Identify which cell holds the provided text, then report its (x, y) central coordinate. 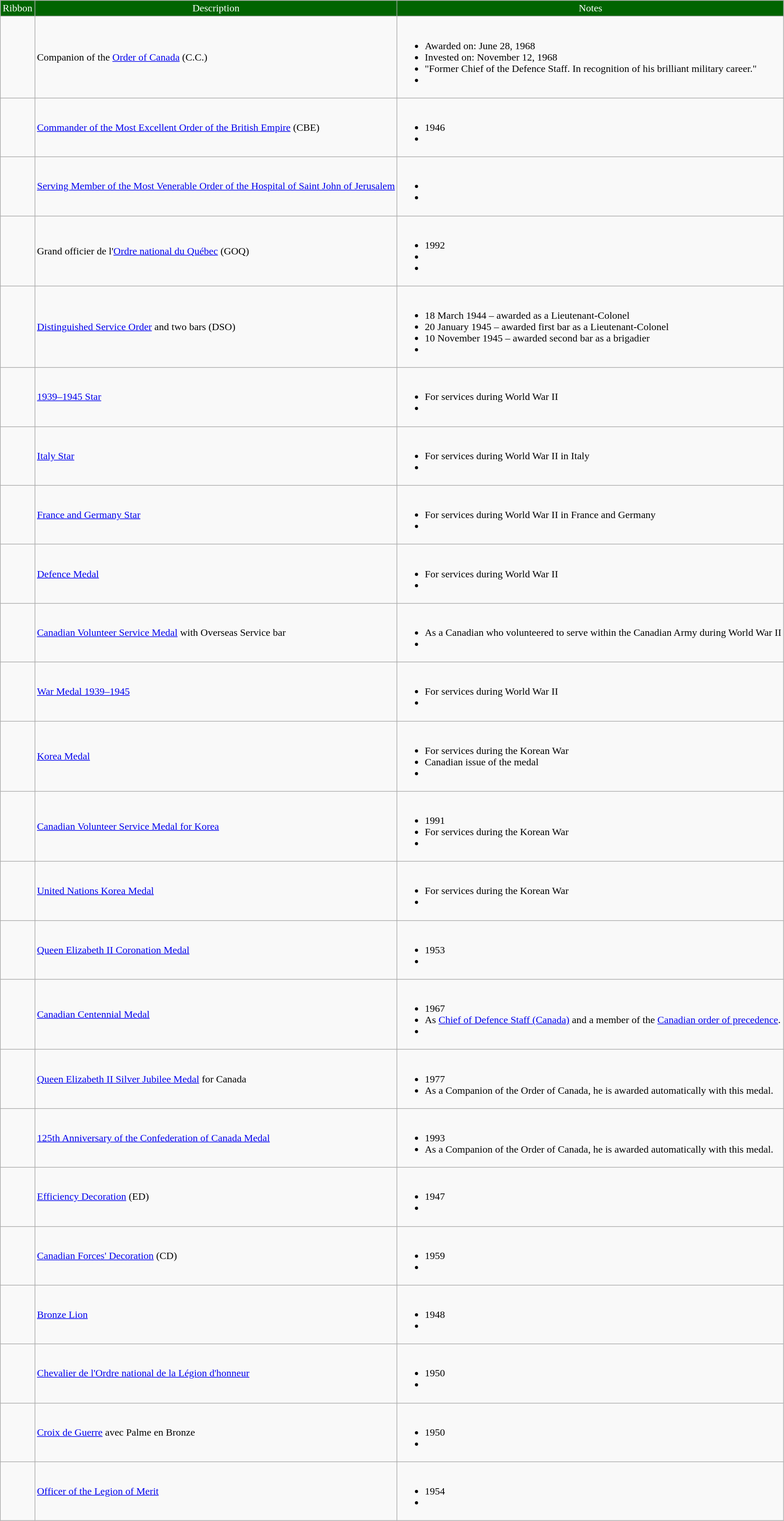
Awarded on: June 28, 1968Invested on: November 12, 1968"Former Chief of the Defence Staff. In recognition of his brilliant military career." (590, 57)
1959 (590, 1256)
Croix de Guerre avec Palme en Bronze (216, 1432)
1992 (590, 251)
1991For services during the Korean War (590, 827)
1993As a Companion of the Order of Canada, he is awarded automatically with this medal. (590, 1138)
Queen Elizabeth II Silver Jubilee Medal for Canada (216, 1079)
For services during World War II in Italy (590, 456)
Canadian Forces' Decoration (CD) (216, 1256)
Distinguished Service Order and two bars (DSO) (216, 327)
Canadian Volunteer Service Medal for Korea (216, 827)
Defence Medal (216, 574)
Italy Star (216, 456)
For services during the Korean War (590, 891)
As a Canadian who volunteered to serve within the Canadian Army during World War II (590, 632)
1948 (590, 1315)
1954 (590, 1491)
Efficiency Decoration (ED) (216, 1197)
Description (216, 8)
Bronze Lion (216, 1315)
Serving Member of the Most Venerable Order of the Hospital of Saint John of Jerusalem (216, 186)
War Medal 1939–1945 (216, 691)
Ribbon (18, 8)
Companion of the Order of Canada (C.C.) (216, 57)
1953 (590, 950)
125th Anniversary of the Confederation of Canada Medal (216, 1138)
Queen Elizabeth II Coronation Medal (216, 950)
Commander of the Most Excellent Order of the British Empire (CBE) (216, 127)
1946 (590, 127)
1947 (590, 1197)
Canadian Volunteer Service Medal with Overseas Service bar (216, 632)
For services during World War II in France and Germany (590, 515)
1967As Chief of Defence Staff (Canada) and a member of the Canadian order of precedence. (590, 1014)
Grand officier de l'Ordre national du Québec (GOQ) (216, 251)
For services during the Korean WarCanadian issue of the medal (590, 756)
Canadian Centennial Medal (216, 1014)
Notes (590, 8)
France and Germany Star (216, 515)
1939–1945 Star (216, 397)
Korea Medal (216, 756)
1977As a Companion of the Order of Canada, he is awarded automatically with this medal. (590, 1079)
United Nations Korea Medal (216, 891)
Officer of the Legion of Merit (216, 1491)
Chevalier de l'Ordre national de la Légion d'honneur (216, 1373)
